Determine the [x, y] coordinate at the center of the cell enclosing the given text.  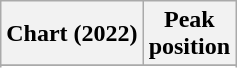
Peakposition [189, 34]
Chart (2022) [72, 34]
